Locate the cell with the specified text and output its [x, y] center coordinate. 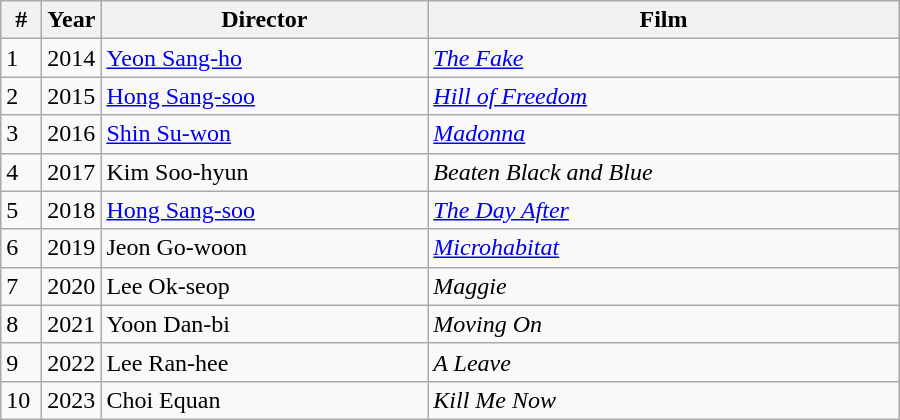
Hill of Freedom [664, 96]
Lee Ran-hee [264, 362]
Beaten Black and Blue [664, 172]
2017 [72, 172]
Choi Equan [264, 400]
Director [264, 20]
Maggie [664, 286]
1 [22, 58]
6 [22, 248]
5 [22, 210]
Moving On [664, 324]
2022 [72, 362]
10 [22, 400]
2014 [72, 58]
2019 [72, 248]
4 [22, 172]
2018 [72, 210]
Kill Me Now [664, 400]
Year [72, 20]
Lee Ok-seop [264, 286]
Kim Soo-hyun [264, 172]
2023 [72, 400]
2 [22, 96]
Yoon Dan-bi [264, 324]
Madonna [664, 134]
3 [22, 134]
The Fake [664, 58]
9 [22, 362]
Jeon Go-woon [264, 248]
Shin Su-won [264, 134]
2016 [72, 134]
A Leave [664, 362]
2021 [72, 324]
8 [22, 324]
Yeon Sang-ho [264, 58]
7 [22, 286]
The Day After [664, 210]
Film [664, 20]
Microhabitat [664, 248]
2015 [72, 96]
# [22, 20]
2020 [72, 286]
